For the text-containing cell, return its midpoint in (x, y) coordinate format. 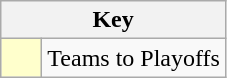
Teams to Playoffs (134, 58)
Key (114, 20)
